Return (x, y) of the center of cell containing provided text 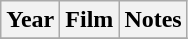
Film (90, 20)
Year (30, 20)
Notes (153, 20)
